Determine the [X, Y] coordinate at the center of the cell enclosing the given text.  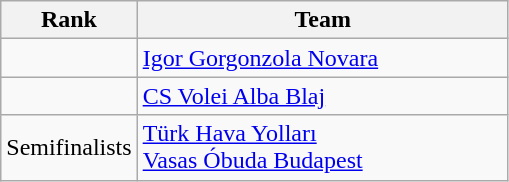
Semifinalists [69, 148]
CS Volei Alba Blaj [322, 96]
Türk Hava Yolları Vasas Óbuda Budapest [322, 148]
Team [322, 20]
Igor Gorgonzola Novara [322, 58]
Rank [69, 20]
